Search for the cell housing the specified text and yield its (X, Y) center coordinate. 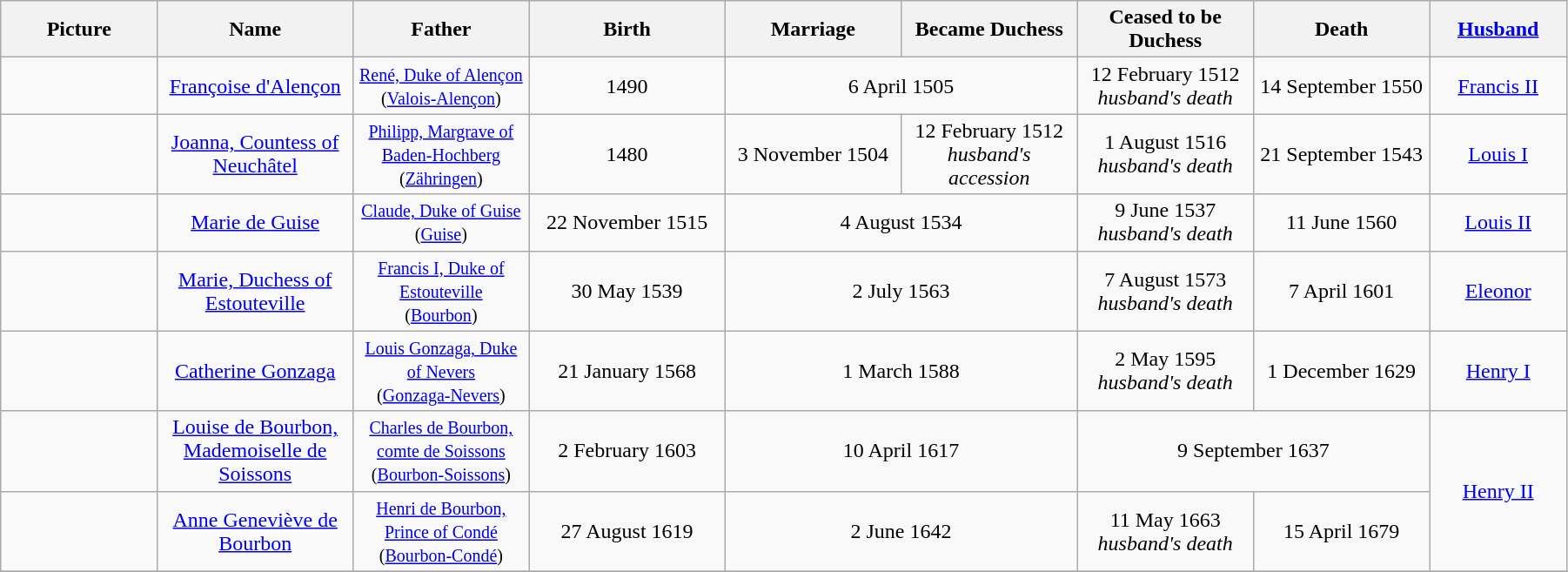
Françoise d'Alençon (256, 85)
7 August 1573husband's death (1165, 291)
11 May 1663husband's death (1165, 531)
Picture (79, 30)
1480 (627, 154)
21 September 1543 (1341, 154)
Birth (627, 30)
1 August 1516husband's death (1165, 154)
Claude, Duke of Guise(Guise) (441, 223)
Henry II (1498, 491)
Husband (1498, 30)
9 September 1637 (1253, 451)
6 April 1505 (901, 85)
Eleonor (1498, 291)
2 July 1563 (901, 291)
Francis I, Duke of Estouteville(Bourbon) (441, 291)
Marie, Duchess of Estouteville (256, 291)
Anne Geneviève de Bourbon (256, 531)
15 April 1679 (1341, 531)
Marriage (813, 30)
22 November 1515 (627, 223)
Henry I (1498, 371)
1 March 1588 (901, 371)
12 February 1512husband's accession (989, 154)
10 April 1617 (901, 451)
Henri de Bourbon, Prince of Condé(Bourbon-Condé) (441, 531)
Louis I (1498, 154)
14 September 1550 (1341, 85)
2 June 1642 (901, 531)
1 December 1629 (1341, 371)
Louis Gonzaga, Duke of Nevers(Gonzaga-Nevers) (441, 371)
Louis II (1498, 223)
27 August 1619 (627, 531)
Ceased to be Duchess (1165, 30)
2 May 1595husband's death (1165, 371)
Death (1341, 30)
1490 (627, 85)
Louise de Bourbon, Mademoiselle de Soissons (256, 451)
Charles de Bourbon, comte de Soissons(Bourbon-Soissons) (441, 451)
3 November 1504 (813, 154)
Name (256, 30)
4 August 1534 (901, 223)
Philipp, Margrave of Baden-Hochberg(Zähringen) (441, 154)
9 June 1537husband's death (1165, 223)
Catherine Gonzaga (256, 371)
René, Duke of Alençon(Valois-Alençon) (441, 85)
Joanna, Countess of Neuchâtel (256, 154)
21 January 1568 (627, 371)
Francis II (1498, 85)
12 February 1512husband's death (1165, 85)
30 May 1539 (627, 291)
Marie de Guise (256, 223)
Father (441, 30)
7 April 1601 (1341, 291)
2 February 1603 (627, 451)
11 June 1560 (1341, 223)
Became Duchess (989, 30)
